Detect which cell encompasses the target text, then output its [X, Y] center coordinate. 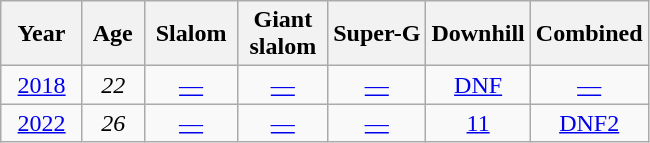
2018 [42, 85]
Slalom [191, 34]
DNF [478, 85]
Year [42, 34]
Super-G [377, 34]
Combined [589, 34]
11 [478, 123]
Age [113, 34]
DNF2 [589, 123]
26 [113, 123]
Giant slalom [283, 34]
2022 [42, 123]
Downhill [478, 34]
22 [113, 85]
